Scan for the cell matching the given text and deliver its [X, Y] coordinate at center. 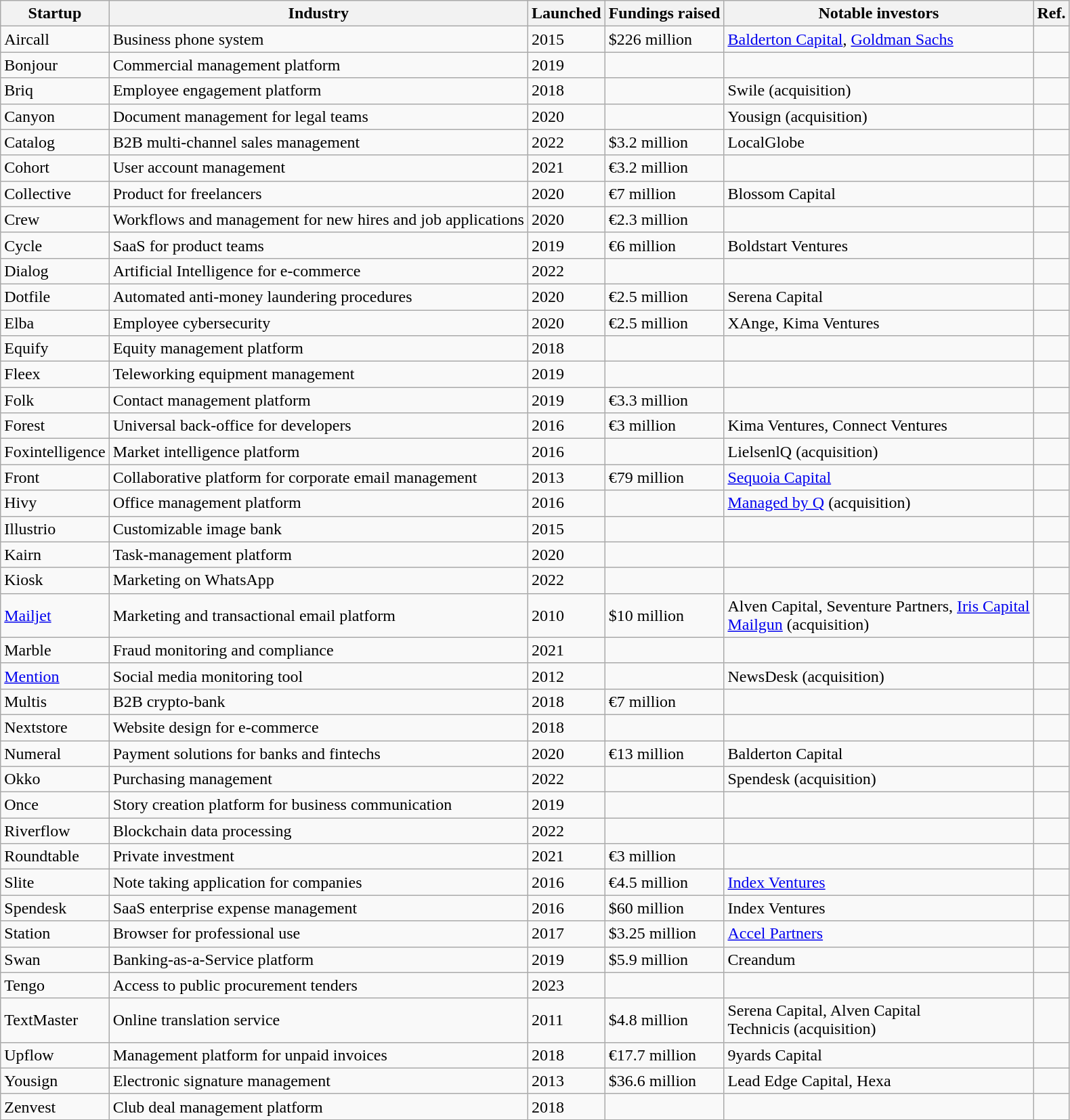
B2B multi-channel sales management [318, 142]
Blockchain data processing [318, 831]
Product for freelancers [318, 194]
Balderton Capital [879, 754]
Industry [318, 14]
Once [55, 805]
Document management for legal teams [318, 116]
Marketing on WhatsApp [318, 580]
Swile (acquisition) [879, 91]
Kairn [55, 555]
Dotfile [55, 297]
Numeral [55, 754]
€17.7 million [664, 1055]
2023 [566, 985]
LielsenlQ (acquisition) [879, 452]
Fleex [55, 374]
$3.25 million [664, 934]
€2.3 million [664, 219]
$10 million [664, 615]
Catalog [55, 142]
Universal back-office for developers [318, 426]
Upflow [55, 1055]
Blossom Capital [879, 194]
Hivy [55, 503]
Tengo [55, 985]
Office management platform [318, 503]
Accel Partners [879, 934]
Story creation platform for business communication [318, 805]
Spendesk [55, 908]
Marketing and transactional email platform [318, 615]
2017 [566, 934]
Slite [55, 882]
€13 million [664, 754]
Fundings raised [664, 14]
€3.3 million [664, 400]
Swan [55, 960]
Management platform for unpaid invoices [318, 1055]
Online translation service [318, 1020]
Front [55, 477]
XAnge, Kima Ventures [879, 323]
Managed by Q (acquisition) [879, 503]
Access to public procurement tenders [318, 985]
Cohort [55, 168]
Kima Ventures, Connect Ventures [879, 426]
$226 million [664, 39]
2010 [566, 615]
Collaborative platform for corporate email management [318, 477]
€79 million [664, 477]
Fraud monitoring and compliance [318, 650]
Artificial Intelligence for e-commerce [318, 271]
Collective [55, 194]
Serena Capital, Alven CapitalTechnicis (acquisition) [879, 1020]
Business phone system [318, 39]
Employee cybersecurity [318, 323]
Electronic signature management [318, 1081]
Creandum [879, 960]
Sequoia Capital [879, 477]
LocalGlobe [879, 142]
Private investment [318, 857]
Multis [55, 702]
Purchasing management [318, 779]
SaaS enterprise expense management [318, 908]
$4.8 million [664, 1020]
TextMaster [55, 1020]
Browser for professional use [318, 934]
Social media monitoring tool [318, 676]
Equify [55, 349]
Riverflow [55, 831]
Elba [55, 323]
Payment solutions for banks and fintechs [318, 754]
9yards Capital [879, 1055]
Contact management platform [318, 400]
Teleworking equipment management [318, 374]
Canyon [55, 116]
$5.9 million [664, 960]
Ref. [1051, 14]
Commercial management platform [318, 65]
Kiosk [55, 580]
Station [55, 934]
Notable investors [879, 14]
€3.2 million [664, 168]
Automated anti-money laundering procedures [318, 297]
Startup [55, 14]
Dialog [55, 271]
Balderton Capital, Goldman Sachs [879, 39]
Spendesk (acquisition) [879, 779]
Illustrio [55, 529]
Forest [55, 426]
$3.2 million [664, 142]
Website design for e-commerce [318, 727]
Task-management platform [318, 555]
SaaS for product teams [318, 245]
B2B crypto-bank [318, 702]
€6 million [664, 245]
Yousign [55, 1081]
Nextstore [55, 727]
Foxintelligence [55, 452]
Yousign (acquisition) [879, 116]
Okko [55, 779]
Zenvest [55, 1106]
Boldstart Ventures [879, 245]
Mention [55, 676]
Lead Edge Capital, Hexa [879, 1081]
Aircall [55, 39]
Roundtable [55, 857]
Customizable image bank [318, 529]
Alven Capital, Seventure Partners, Iris CapitalMailgun (acquisition) [879, 615]
User account management [318, 168]
Cycle [55, 245]
Marble [55, 650]
$36.6 million [664, 1081]
Launched [566, 14]
Club deal management platform [318, 1106]
$60 million [664, 908]
Crew [55, 219]
Employee engagement platform [318, 91]
Note taking application for companies [318, 882]
Market intelligence platform [318, 452]
Briq [55, 91]
NewsDesk (acquisition) [879, 676]
Banking-as-a-Service platform [318, 960]
Bonjour [55, 65]
Equity management platform [318, 349]
Workflows and management for new hires and job applications [318, 219]
€4.5 million [664, 882]
Serena Capital [879, 297]
2012 [566, 676]
Folk [55, 400]
2011 [566, 1020]
Mailjet [55, 615]
